Extract the (X, Y) coordinate from the center of the cell holding the provided text.  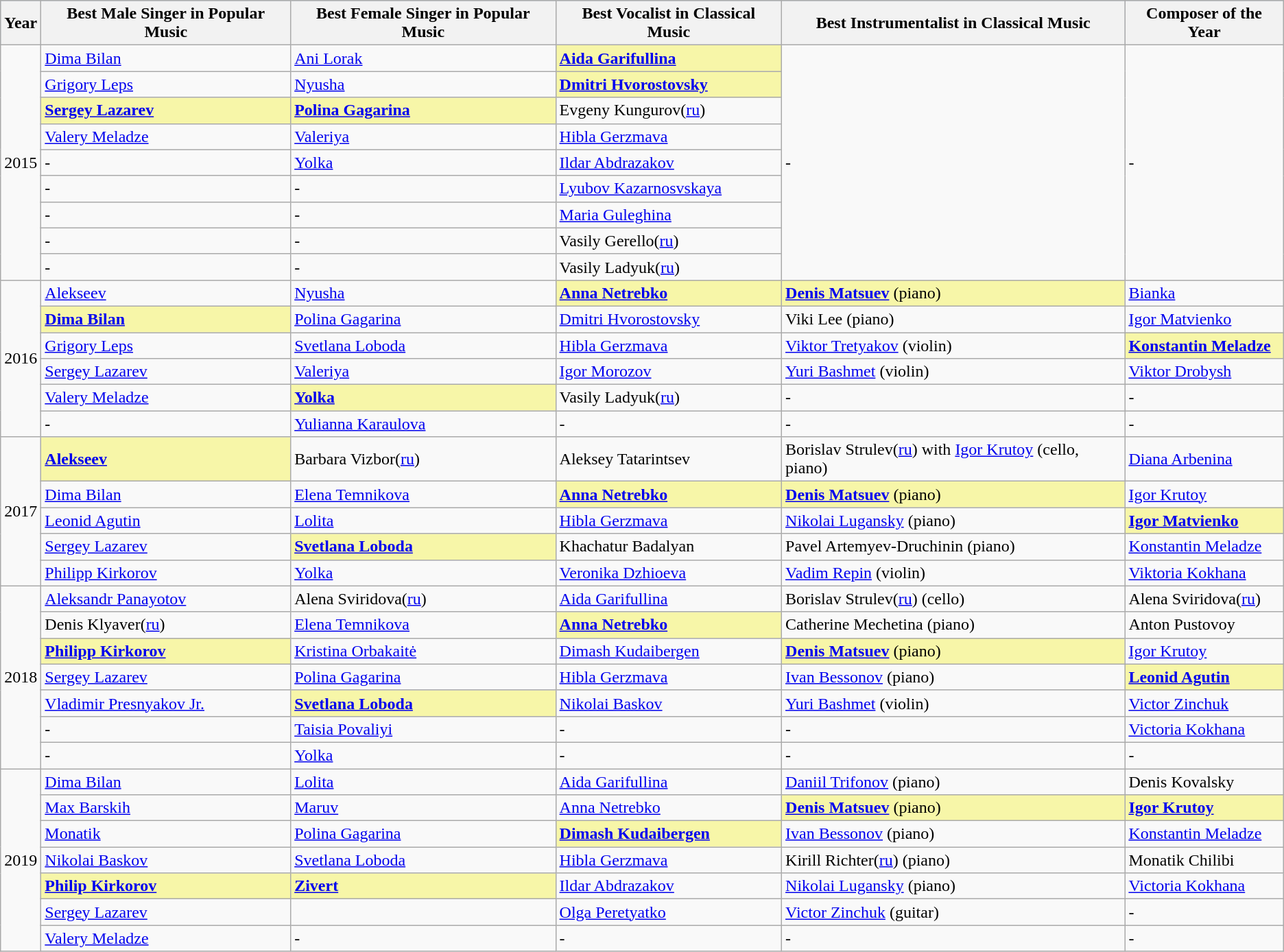
Igor Morozov (668, 372)
Composer of the Year (1204, 23)
Viktor Drobysh (1204, 372)
Diana Arbenina (1204, 460)
Philip Kirkorov (166, 886)
Victor Zinchuk (1204, 703)
Viki Lee (piano) (953, 319)
2015 (21, 163)
Denis Kovalsky (1204, 781)
Veronika Dzhioeva (668, 573)
Taisia Povaliyi (423, 729)
Borislav Strulev(ru) with Igor Krutoy (cello, piano) (953, 460)
Viktoria Kokhana (1204, 573)
Max Barskih (166, 808)
Zivert (423, 886)
Catherine Mechetina (piano) (953, 625)
Vladimir Presnyakov Jr. (166, 703)
Pavel Artemyev-Druchinin (piano) (953, 547)
Yulianna Karaulova (423, 424)
Best Male Singer in Popular Music (166, 23)
Maria Guleghina (668, 215)
Barbara Vizbor(ru) (423, 460)
Anton Pustovoy (1204, 625)
Aleksandr Panayotov (166, 599)
Monatik Chilibi (1204, 860)
Kristina Orbakaitė (423, 651)
Daniil Trifonov (piano) (953, 781)
Evgeny Kungurov(ru) (668, 110)
Ani Lorak (423, 58)
Khachatur Badalyan (668, 547)
Aleksey Tatarintsev (668, 460)
Bianka (1204, 293)
Vasily Gerello(ru) (668, 241)
2018 (21, 677)
Maruv (423, 808)
Vadim Repin (violin) (953, 573)
Victor Zinchuk (guitar) (953, 912)
Kirill Richter(ru) (piano) (953, 860)
Lyubov Kazarnosvskaya (668, 189)
Denis Klyaver(ru) (166, 625)
Borislav Strulev(ru) (cello) (953, 599)
Best Instrumentalist in Classical Music (953, 23)
Best Female Singer in Popular Music (423, 23)
Olga Peretyatko (668, 912)
Best Vocalist in Classical Music (668, 23)
Year (21, 23)
2019 (21, 859)
Monatik (166, 834)
2016 (21, 358)
Viktor Tretyakov (violin) (953, 345)
2017 (21, 512)
